For the text-containing cell, return its midpoint in [x, y] coordinate format. 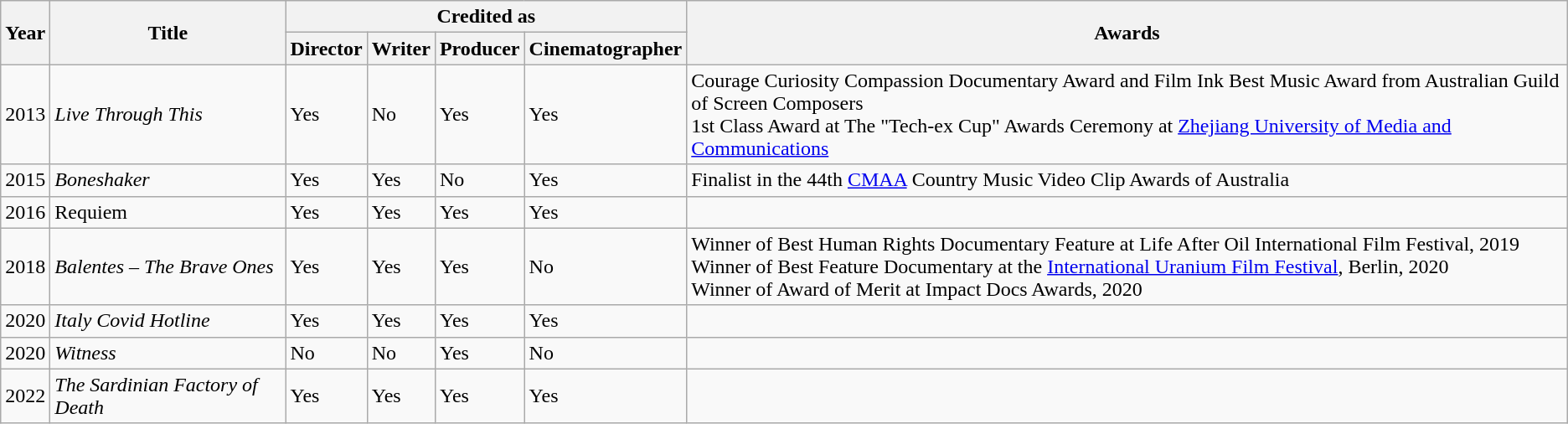
Finalist in the 44th CMAA Country Music Video Clip Awards of Australia [1127, 180]
2018 [25, 266]
Year [25, 33]
Producer [479, 49]
Credited as [486, 17]
Awards [1127, 33]
Boneshaker [168, 180]
Cinematographer [606, 49]
Director [327, 49]
Live Through This [168, 114]
Italy Covid Hotline [168, 321]
Balentes – The Brave Ones [168, 266]
Title [168, 33]
The Sardinian Factory of Death [168, 396]
2013 [25, 114]
Witness [168, 353]
2015 [25, 180]
2022 [25, 396]
Requiem [168, 212]
Writer [400, 49]
2016 [25, 212]
